Return the (X, Y) coordinate for the center point of the cell that contains the specified text.  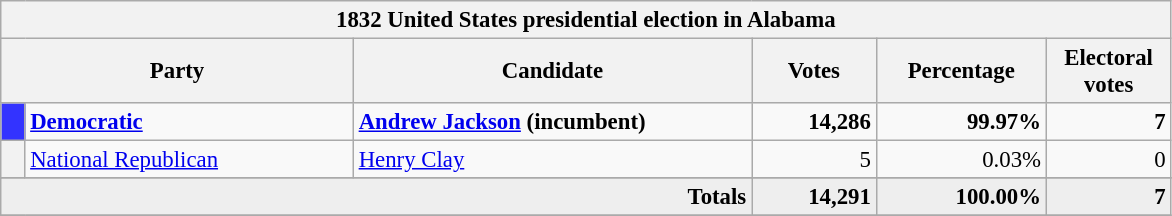
1832 United States presidential election in Alabama (586, 20)
Democratic (189, 122)
Party (178, 72)
Electoral votes (1108, 72)
99.97% (961, 122)
Percentage (961, 72)
Andrew Jackson (incumbent) (552, 122)
100.00% (961, 197)
Votes (814, 72)
5 (814, 160)
0.03% (961, 160)
0 (1108, 160)
Candidate (552, 72)
Totals (376, 197)
National Republican (189, 160)
14,286 (814, 122)
14,291 (814, 197)
Henry Clay (552, 160)
